Pinpoint the cell where the given text exists, returning its [x, y] midpoint coordinate. 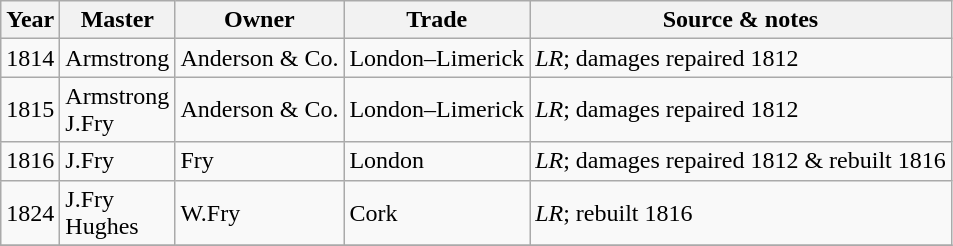
Year [30, 20]
ArmstrongJ.Fry [118, 110]
LR; damages repaired 1812 & rebuilt 1816 [741, 161]
1816 [30, 161]
1824 [30, 212]
London [437, 161]
Owner [260, 20]
J.Fry [118, 161]
Source & notes [741, 20]
Armstrong [118, 58]
1814 [30, 58]
Trade [437, 20]
1815 [30, 110]
Fry [260, 161]
Cork [437, 212]
LR; rebuilt 1816 [741, 212]
J.FryHughes [118, 212]
W.Fry [260, 212]
Master [118, 20]
